Determine the (x, y) coordinate at the center of the cell enclosing the given text.  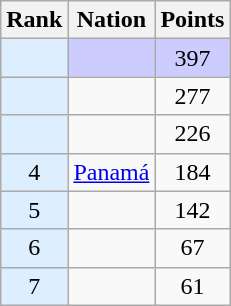
61 (192, 286)
5 (34, 210)
Points (192, 20)
6 (34, 248)
7 (34, 286)
Panamá (112, 172)
184 (192, 172)
277 (192, 96)
142 (192, 210)
Nation (112, 20)
397 (192, 58)
226 (192, 134)
Rank (34, 20)
67 (192, 248)
4 (34, 172)
